Provide the [X, Y] coordinate of the cell's center where the given text is located.  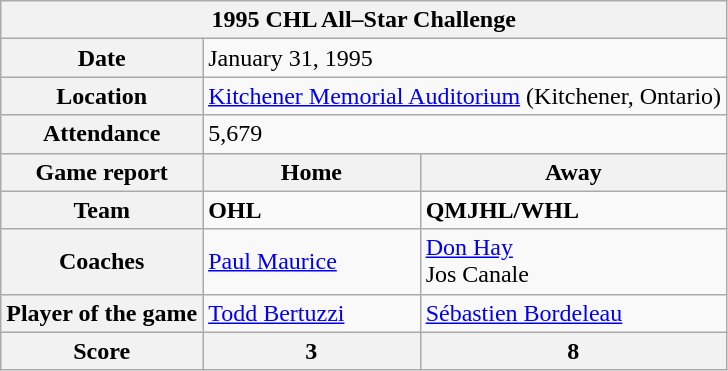
Kitchener Memorial Auditorium (Kitchener, Ontario) [465, 96]
8 [573, 351]
Don HayJos Canale [573, 262]
Home [312, 172]
5,679 [465, 134]
Away [573, 172]
Paul Maurice [312, 262]
Todd Bertuzzi [312, 313]
Sébastien Bordeleau [573, 313]
Team [102, 210]
3 [312, 351]
OHL [312, 210]
Player of the game [102, 313]
Score [102, 351]
January 31, 1995 [465, 58]
QMJHL/WHL [573, 210]
Location [102, 96]
Coaches [102, 262]
Date [102, 58]
Game report [102, 172]
Attendance [102, 134]
1995 CHL All–Star Challenge [364, 20]
